Return the [X, Y] coordinate for the center point of the cell that contains the specified text.  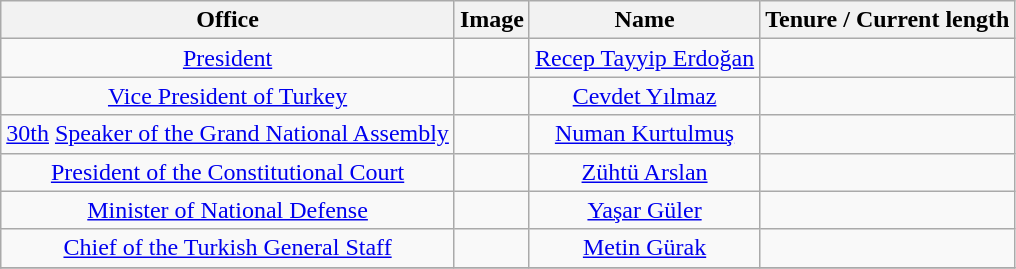
Tenure / Current length [888, 20]
Image [492, 20]
Vice President of Turkey [228, 96]
Numan Kurtulmuş [644, 134]
Yaşar Güler [644, 210]
Chief of the Turkish General Staff [228, 248]
Minister of National Defense [228, 210]
Metin Gürak [644, 248]
President of the Constitutional Court [228, 172]
Office [228, 20]
Cevdet Yılmaz [644, 96]
President [228, 58]
Name [644, 20]
30th Speaker of the Grand National Assembly [228, 134]
Recep Tayyip Erdoğan [644, 58]
Zühtü Arslan [644, 172]
